Return [x, y] of the center of cell containing provided text 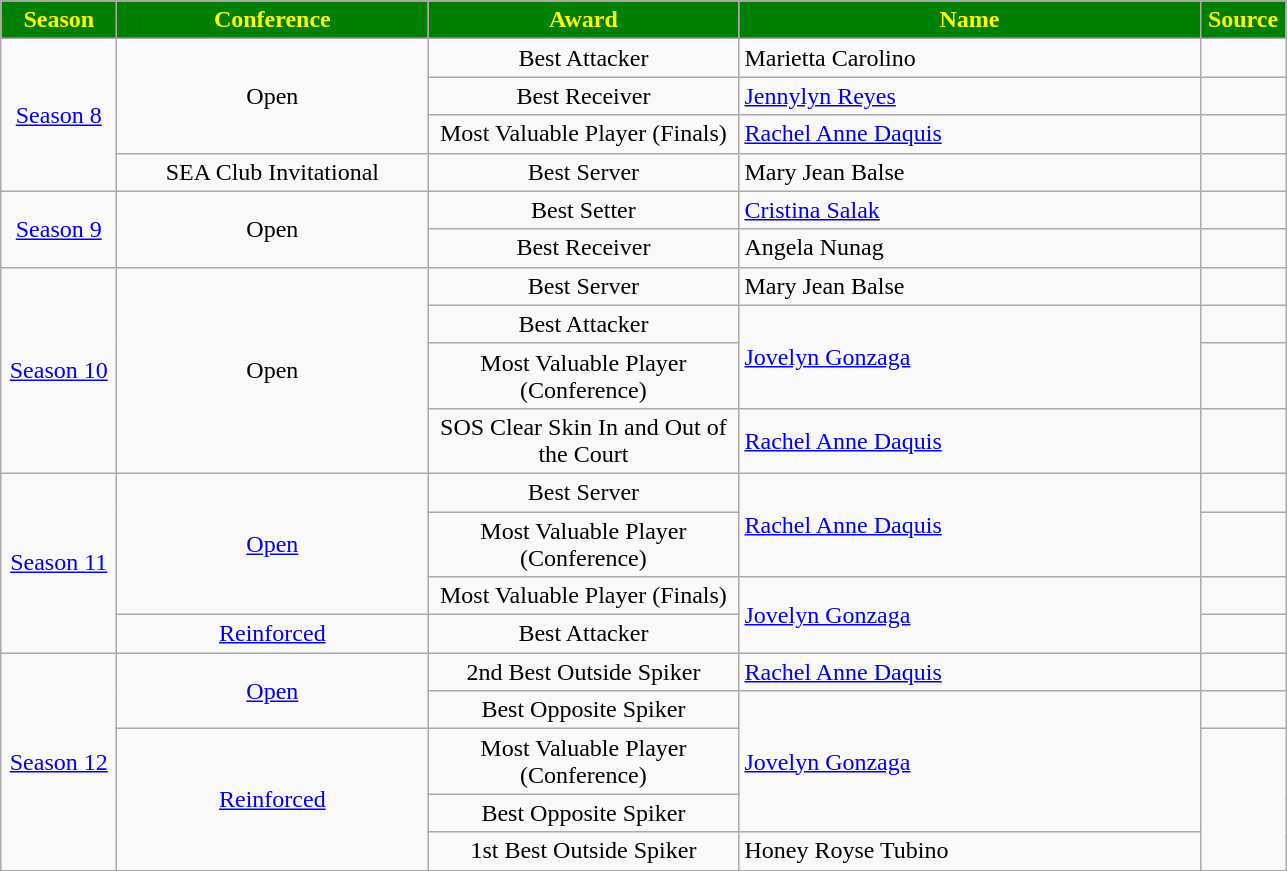
Season [59, 20]
Cristina Salak [970, 210]
Season 8 [59, 115]
SEA Club Invitational [272, 172]
SOS Clear Skin In and Out of the Court [584, 440]
1st Best Outside Spiker [584, 851]
Best Setter [584, 210]
Season 12 [59, 762]
Source [1243, 20]
Jennylyn Reyes [970, 96]
Marietta Carolino [970, 58]
Season 11 [59, 562]
2nd Best Outside Spiker [584, 672]
Season 9 [59, 229]
Season 10 [59, 370]
Award [584, 20]
Honey Royse Tubino [970, 851]
Conference [272, 20]
Angela Nunag [970, 248]
Name [970, 20]
